Return (X, Y) of the center of cell containing provided text 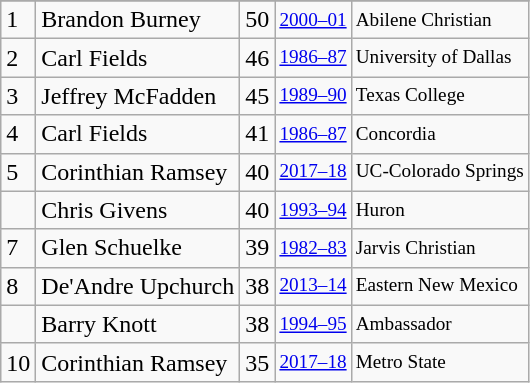
Brandon Burney (138, 20)
De'Andre Upchurch (138, 286)
1993–94 (313, 210)
1994–95 (313, 324)
39 (258, 248)
Huron (440, 210)
Glen Schuelke (138, 248)
Abilene Christian (440, 20)
Metro State (440, 362)
Barry Knott (138, 324)
3 (18, 96)
Concordia (440, 134)
University of Dallas (440, 58)
Ambassador (440, 324)
UC-Colorado Springs (440, 172)
8 (18, 286)
7 (18, 248)
46 (258, 58)
45 (258, 96)
5 (18, 172)
35 (258, 362)
2000–01 (313, 20)
Chris Givens (138, 210)
50 (258, 20)
41 (258, 134)
Jeffrey McFadden (138, 96)
10 (18, 362)
Jarvis Christian (440, 248)
1982–83 (313, 248)
2 (18, 58)
1989–90 (313, 96)
1 (18, 20)
2013–14 (313, 286)
4 (18, 134)
Eastern New Mexico (440, 286)
Texas College (440, 96)
